From the cell containing the given text, extract its center point as (x, y) coordinate. 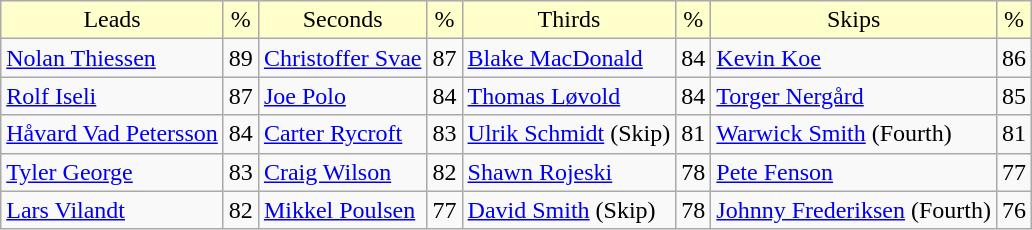
Tyler George (112, 172)
Craig Wilson (342, 172)
Joe Polo (342, 96)
76 (1014, 210)
Skips (854, 20)
Nolan Thiessen (112, 58)
Lars Vilandt (112, 210)
89 (240, 58)
Christoffer Svae (342, 58)
Warwick Smith (Fourth) (854, 134)
Carter Rycroft (342, 134)
Håvard Vad Petersson (112, 134)
Torger Nergård (854, 96)
Seconds (342, 20)
Kevin Koe (854, 58)
David Smith (Skip) (569, 210)
Shawn Rojeski (569, 172)
86 (1014, 58)
Ulrik Schmidt (Skip) (569, 134)
85 (1014, 96)
Rolf Iseli (112, 96)
Pete Fenson (854, 172)
Thirds (569, 20)
Leads (112, 20)
Mikkel Poulsen (342, 210)
Johnny Frederiksen (Fourth) (854, 210)
Thomas Løvold (569, 96)
Blake MacDonald (569, 58)
